Provide the (X, Y) coordinate of the cell's center where the given text is located.  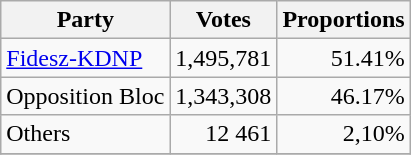
Votes (224, 20)
Opposition Bloc (86, 96)
Fidesz-KDNP (86, 58)
1,343,308 (224, 96)
Party (86, 20)
51.41% (344, 58)
2,10% (344, 134)
46.17% (344, 96)
12 461 (224, 134)
1,495,781 (224, 58)
Proportions (344, 20)
Others (86, 134)
